Detect which cell encompasses the target text, then output its (x, y) center coordinate. 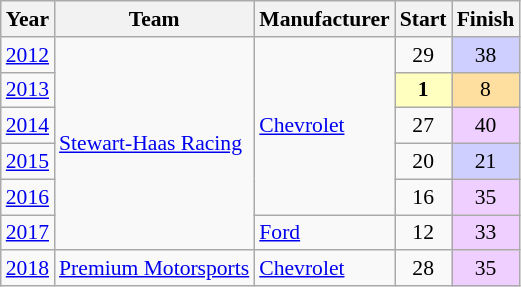
2013 (28, 90)
Year (28, 19)
33 (486, 233)
40 (486, 126)
1 (424, 90)
27 (424, 126)
21 (486, 162)
20 (424, 162)
2014 (28, 126)
28 (424, 269)
2015 (28, 162)
2016 (28, 197)
2017 (28, 233)
8 (486, 90)
Manufacturer (324, 19)
29 (424, 55)
12 (424, 233)
38 (486, 55)
Team (154, 19)
Start (424, 19)
Stewart-Haas Racing (154, 144)
Ford (324, 233)
2018 (28, 269)
16 (424, 197)
2012 (28, 55)
Premium Motorsports (154, 269)
Finish (486, 19)
